Search for the cell housing the specified text and yield its [x, y] center coordinate. 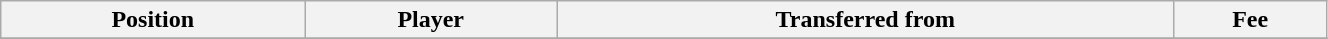
Player [431, 20]
Position [153, 20]
Fee [1250, 20]
Transferred from [866, 20]
